For the text-containing cell, return its midpoint in (X, Y) coordinate format. 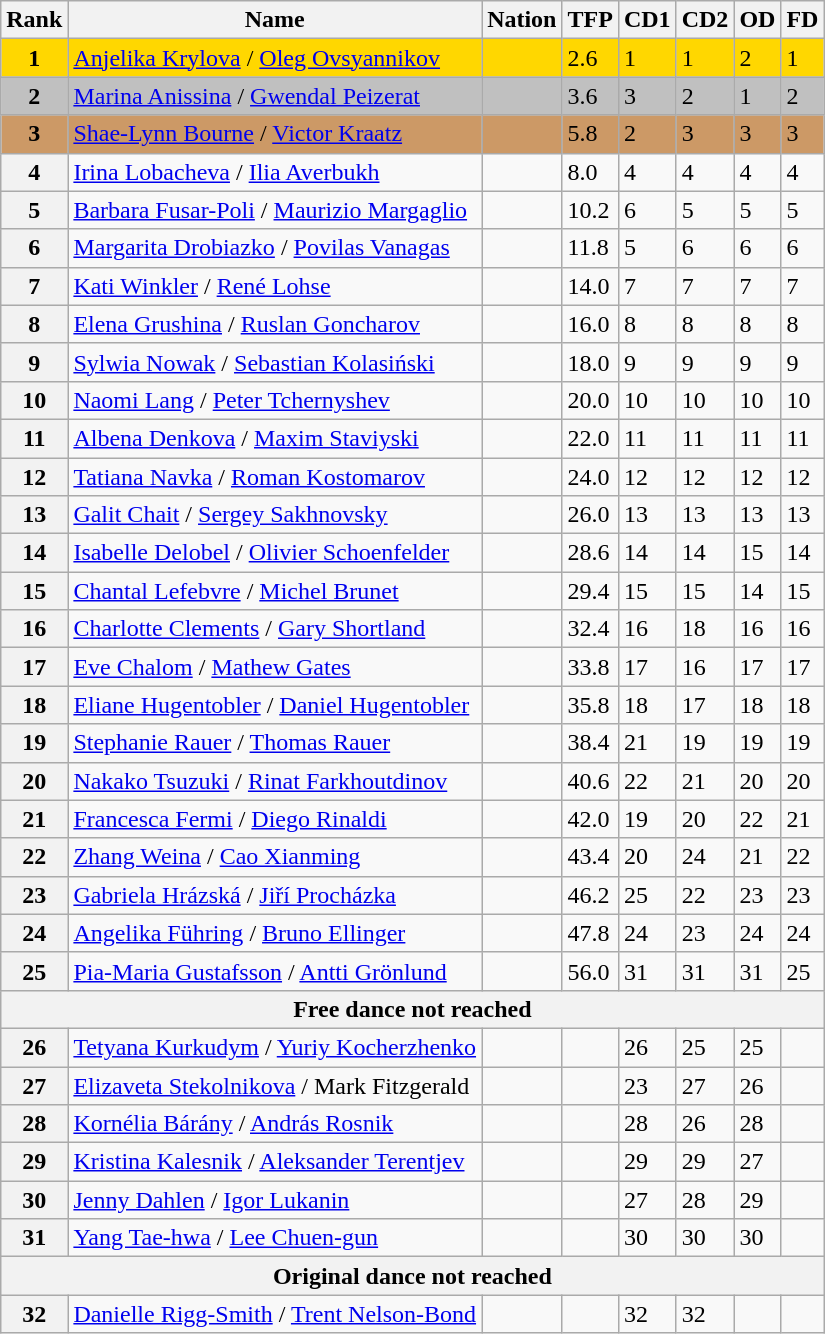
14.0 (590, 286)
32.4 (590, 629)
43.4 (590, 857)
Pia-Maria Gustafsson / Antti Grönlund (275, 971)
Sylwia Nowak / Sebastian Kolasiński (275, 362)
Name (275, 20)
Isabelle Delobel / Olivier Schoenfelder (275, 553)
Marina Anissina / Gwendal Peizerat (275, 96)
28.6 (590, 553)
42.0 (590, 819)
Angelika Führing / Bruno Ellinger (275, 933)
Yang Tae-hwa / Lee Chuen-gun (275, 1238)
5.8 (590, 134)
Kati Winkler / René Lohse (275, 286)
47.8 (590, 933)
20.0 (590, 400)
8.0 (590, 172)
56.0 (590, 971)
33.8 (590, 667)
29.4 (590, 591)
26.0 (590, 515)
18.0 (590, 362)
Anjelika Krylova / Oleg Ovsyannikov (275, 58)
Barbara Fusar-Poli / Maurizio Margaglio (275, 210)
Danielle Rigg-Smith / Trent Nelson-Bond (275, 1314)
11.8 (590, 248)
2.6 (590, 58)
Naomi Lang / Peter Tchernyshev (275, 400)
22.0 (590, 438)
FD (802, 20)
Elena Grushina / Ruslan Goncharov (275, 324)
Nation (522, 20)
Zhang Weina / Cao Xianming (275, 857)
Nakako Tsuzuki / Rinat Farkhoutdinov (275, 781)
Chantal Lefebvre / Michel Brunet (275, 591)
Elizaveta Stekolnikova / Mark Fitzgerald (275, 1085)
Tetyana Kurkudym / Yuriy Kocherzhenko (275, 1047)
40.6 (590, 781)
Tatiana Navka / Roman Kostomarov (275, 477)
3.6 (590, 96)
OD (758, 20)
24.0 (590, 477)
Irina Lobacheva / Ilia Averbukh (275, 172)
Eliane Hugentobler / Daniel Hugentobler (275, 705)
Margarita Drobiazko / Povilas Vanagas (275, 248)
38.4 (590, 743)
Gabriela Hrázská / Jiří Procházka (275, 895)
Kornélia Bárány / András Rosnik (275, 1124)
35.8 (590, 705)
Stephanie Rauer / Thomas Rauer (275, 743)
Shae-Lynn Bourne / Victor Kraatz (275, 134)
CD1 (647, 20)
Kristina Kalesnik / Aleksander Terentjev (275, 1162)
46.2 (590, 895)
10.2 (590, 210)
16.0 (590, 324)
Free dance not reached (412, 1009)
Galit Chait / Sergey Sakhnovsky (275, 515)
Rank (34, 20)
Albena Denkova / Maxim Staviyski (275, 438)
Francesca Fermi / Diego Rinaldi (275, 819)
Eve Chalom / Mathew Gates (275, 667)
Jenny Dahlen / Igor Lukanin (275, 1200)
CD2 (705, 20)
Original dance not reached (412, 1276)
TFP (590, 20)
Charlotte Clements / Gary Shortland (275, 629)
